Output the (x, y) coordinate of the center of the cell containing the given text.  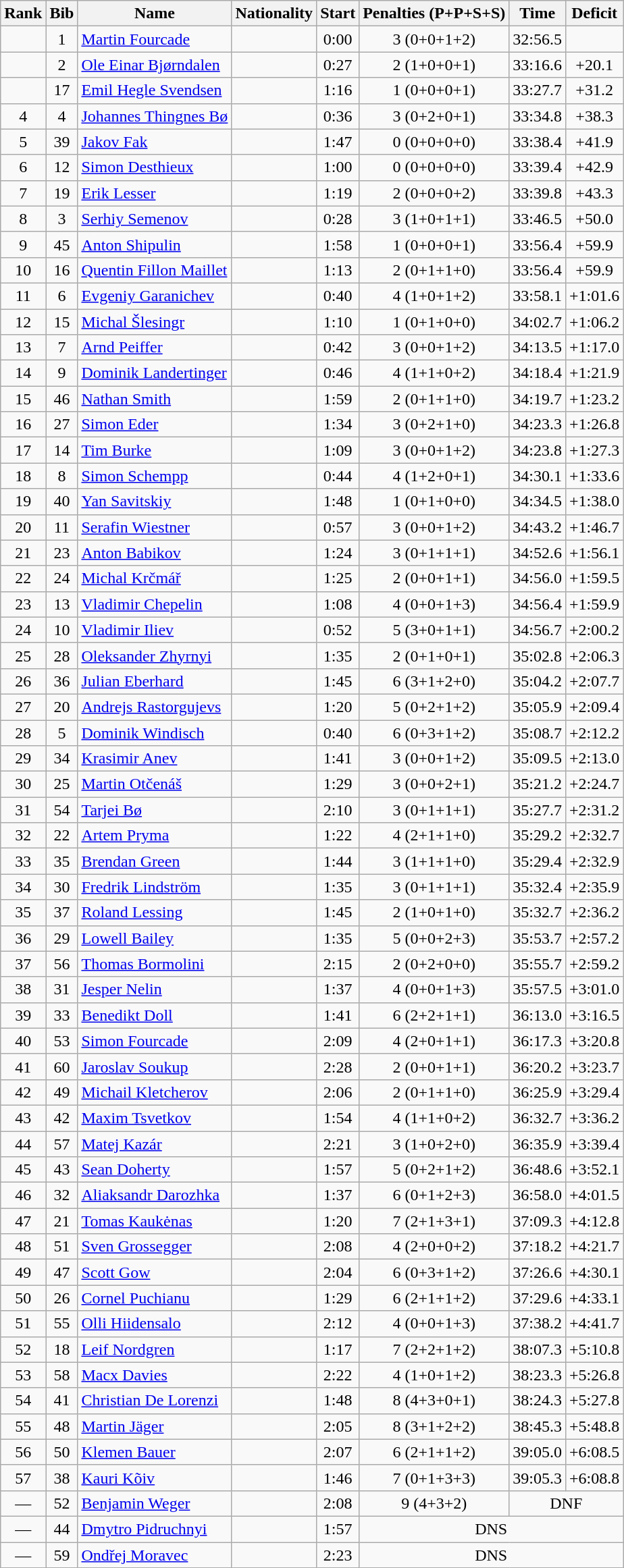
+4:41.7 (594, 1324)
Arnd Peiffer (155, 348)
0:42 (338, 348)
1:47 (338, 142)
Benjamin Weger (155, 1503)
36:48.6 (538, 1170)
Serafin Wiestner (155, 527)
Macx Davies (155, 1375)
3 (1+0+2+0) (434, 1144)
3 (1+0+1+1) (434, 219)
+3:29.4 (594, 1092)
34:02.7 (538, 322)
2:06 (338, 1092)
+1:26.8 (594, 425)
+2:07.7 (594, 681)
+6:08.5 (594, 1452)
34:56.7 (538, 630)
Penalties (P+P+S+S) (434, 13)
Thomas Bormolini (155, 964)
0:28 (338, 219)
35:04.2 (538, 681)
Vladimir Chepelin (155, 604)
+1:46.7 (594, 527)
1:54 (338, 1118)
2:21 (338, 1144)
0:57 (338, 527)
38:23.3 (538, 1375)
Simon Fourcade (155, 1041)
Olli Hiidensalo (155, 1324)
36:25.9 (538, 1092)
35:29.2 (538, 836)
0:36 (338, 116)
Quentin Fillon Maillet (155, 270)
8 (4+3+0+1) (434, 1401)
+4:01.5 (594, 1195)
Name (155, 13)
Cornel Puchianu (155, 1298)
Jakov Fak (155, 142)
5 (3+0+1+1) (434, 630)
Sven Grossegger (155, 1247)
2:23 (338, 1555)
59 (62, 1555)
33:39.8 (538, 193)
Scott Gow (155, 1272)
Deficit (594, 13)
Benedikt Doll (155, 1015)
+3:52.1 (594, 1170)
35:27.7 (538, 810)
34:56.4 (538, 604)
2:22 (338, 1375)
+2:13.0 (594, 759)
34:23.3 (538, 425)
5 (0+0+2+3) (434, 938)
37:29.6 (538, 1298)
+1:06.2 (594, 322)
33:58.1 (538, 296)
+2:06.3 (594, 655)
2 (1+0+0+1) (434, 65)
33:39.4 (538, 167)
Emil Hegle Svendsen (155, 90)
Martin Fourcade (155, 39)
34:34.5 (538, 502)
4 (2+0+1+1) (434, 1041)
+3:36.2 (594, 1118)
+4:21.7 (594, 1247)
Yan Savitskiy (155, 502)
+2:32.9 (594, 861)
36:32.7 (538, 1118)
Klemen Bauer (155, 1452)
+4:33.1 (594, 1298)
+43.3 (594, 193)
7 (0+1+3+3) (434, 1478)
Time (538, 13)
2 (0+2+0+0) (434, 964)
37:26.6 (538, 1272)
1:13 (338, 270)
Simon Desthieux (155, 167)
1:46 (338, 1478)
Ole Einar Bjørndalen (155, 65)
Simon Eder (155, 425)
36:13.0 (538, 1015)
Johannes Thingnes Bø (155, 116)
2:07 (338, 1452)
1:58 (338, 244)
Ondřej Moravec (155, 1555)
35:32.7 (538, 913)
6 (2+2+1+1) (434, 1015)
2:05 (338, 1426)
+3:20.8 (594, 1041)
2 (0+0+0+2) (434, 193)
Nationality (274, 13)
7 (2+2+1+2) (434, 1349)
Artem Pryma (155, 836)
Evgeniy Garanichev (155, 296)
Dominik Windisch (155, 732)
0:52 (338, 630)
36:17.3 (538, 1041)
34:52.6 (538, 553)
+41.9 (594, 142)
+1:27.3 (594, 450)
34:30.1 (538, 476)
34:23.8 (538, 450)
33:27.7 (538, 90)
+42.9 (594, 167)
35:05.9 (538, 707)
2 (62, 65)
35:29.4 (538, 861)
+3:16.5 (594, 1015)
Simon Schempp (155, 476)
37:18.2 (538, 1247)
2:09 (338, 1041)
34:18.4 (538, 373)
0:44 (338, 476)
34:43.2 (538, 527)
+2:09.4 (594, 707)
+1:21.9 (594, 373)
2:15 (338, 964)
Oleksander Zhyrnyi (155, 655)
Andrejs Rastorgujevs (155, 707)
Roland Lessing (155, 913)
3 (62, 219)
+2:00.2 (594, 630)
+2:36.2 (594, 913)
Martin Otčenáš (155, 784)
Michal Krčmář (155, 578)
+1:59.5 (594, 578)
39:05.3 (538, 1478)
Leif Nordgren (155, 1349)
+2:57.2 (594, 938)
38:24.3 (538, 1401)
0:27 (338, 65)
Dominik Landertinger (155, 373)
35:08.7 (538, 732)
35:32.4 (538, 887)
Christian De Lorenzi (155, 1401)
2 (1+0+1+0) (434, 913)
Jaroslav Soukup (155, 1066)
Bib (62, 13)
39:05.0 (538, 1452)
+5:10.8 (594, 1349)
Vladimir Iliev (155, 630)
7 (2+1+3+1) (434, 1221)
Aliaksandr Darozhka (155, 1195)
+38.3 (594, 116)
Matej Kazár (155, 1144)
1:34 (338, 425)
34:19.7 (538, 399)
58 (62, 1375)
36:58.0 (538, 1195)
4 (1+2+0+1) (434, 476)
Anton Shipulin (155, 244)
Krasimir Anev (155, 759)
3 (1+1+1+0) (434, 861)
0:00 (338, 39)
+1:38.0 (594, 502)
+6:08.8 (594, 1478)
+4:12.8 (594, 1221)
Tomas Kaukėnas (155, 1221)
4 (2+0+0+2) (434, 1247)
+5:48.8 (594, 1426)
36:35.9 (538, 1144)
33:34.8 (538, 116)
1:25 (338, 578)
3 (0+2+1+0) (434, 425)
1:19 (338, 193)
+2:24.7 (594, 784)
38:07.3 (538, 1349)
2:28 (338, 1066)
33:38.4 (538, 142)
+1:23.2 (594, 399)
1:16 (338, 90)
9 (4+3+2) (434, 1503)
Tarjei Bø (155, 810)
Michal Šlesingr (155, 322)
DNF (566, 1503)
6 (0+1+2+3) (434, 1195)
Lowell Bailey (155, 938)
38:45.3 (538, 1426)
2:04 (338, 1272)
Brendan Green (155, 861)
Martin Jäger (155, 1426)
Anton Babikov (155, 553)
+2:32.7 (594, 836)
1:44 (338, 861)
Nathan Smith (155, 399)
1:08 (338, 604)
+2:31.2 (594, 810)
+1:56.1 (594, 553)
Maxim Tsvetkov (155, 1118)
+1:59.9 (594, 604)
+3:01.0 (594, 990)
32:56.5 (538, 39)
Rank (23, 13)
+1:17.0 (594, 348)
Michail Kletcherov (155, 1092)
1:24 (338, 553)
+5:27.8 (594, 1401)
Julian Eberhard (155, 681)
+5:26.8 (594, 1375)
+3:39.4 (594, 1144)
35:57.5 (538, 990)
+31.2 (594, 90)
33:16.6 (538, 65)
8 (3+1+2+2) (434, 1426)
+2:12.2 (594, 732)
34:56.0 (538, 578)
60 (62, 1066)
+1:01.6 (594, 296)
36:20.2 (538, 1066)
1:17 (338, 1349)
1:22 (338, 836)
4 (2+1+1+0) (434, 836)
+2:35.9 (594, 887)
34:13.5 (538, 348)
Erik Lesser (155, 193)
35:02.8 (538, 655)
+2:59.2 (594, 964)
37:09.3 (538, 1221)
Tim Burke (155, 450)
Fredrik Lindström (155, 887)
2:12 (338, 1324)
Sean Doherty (155, 1170)
33:46.5 (538, 219)
Kauri Kõiv (155, 1478)
1 (62, 39)
35:53.7 (538, 938)
+1:33.6 (594, 476)
+50.0 (594, 219)
3 (0+0+2+1) (434, 784)
3 (0+2+0+1) (434, 116)
35:09.5 (538, 759)
+20.1 (594, 65)
35:55.7 (538, 964)
Serhiy Semenov (155, 219)
37:38.2 (538, 1324)
1:10 (338, 322)
1:09 (338, 450)
1:00 (338, 167)
Dmytro Pidruchnyi (155, 1529)
+4:30.1 (594, 1272)
2:10 (338, 810)
0:46 (338, 373)
Jesper Nelin (155, 990)
6 (3+1+2+0) (434, 681)
1:59 (338, 399)
+3:23.7 (594, 1066)
Start (338, 13)
35:21.2 (538, 784)
2 (0+1+0+1) (434, 655)
